Capture the cell that displays the provided text and extract its (x, y) central coordinate. 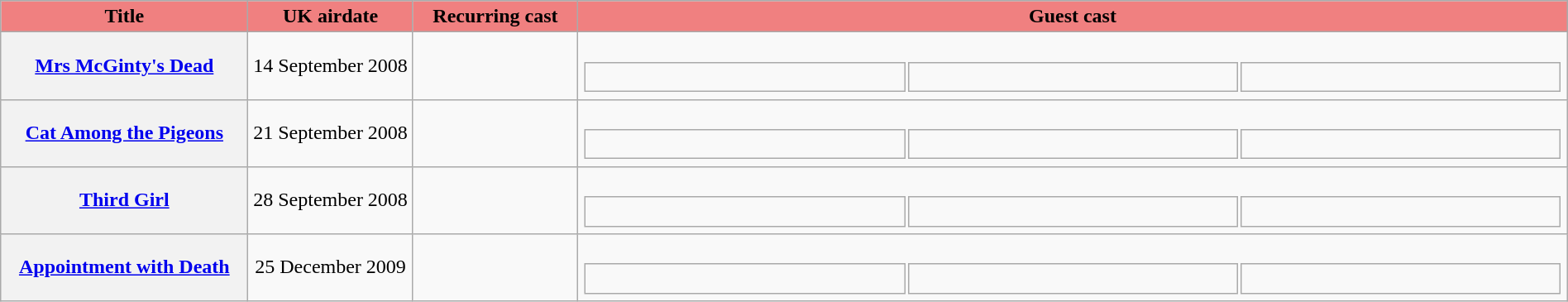
Guest cast (1073, 17)
Recurring cast (495, 17)
Mrs McGinty's Dead (124, 66)
UK airdate (331, 17)
28 September 2008 (331, 200)
25 December 2009 (331, 266)
Third Girl (124, 200)
21 September 2008 (331, 132)
Cat Among the Pigeons (124, 132)
14 September 2008 (331, 66)
Appointment with Death (124, 266)
Title (124, 17)
